Find where the given text appears and provide that cell's center as (X, Y) coordinate. 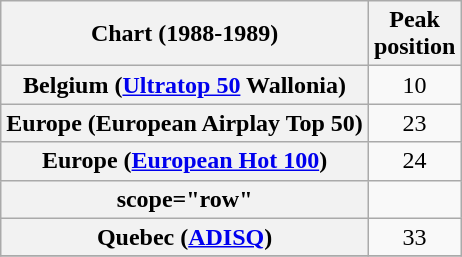
10 (414, 85)
Quebec (ADISQ) (185, 237)
Chart (1988-1989) (185, 34)
Peakposition (414, 34)
23 (414, 123)
Europe (European Hot 100) (185, 161)
scope="row" (185, 199)
Europe (European Airplay Top 50) (185, 123)
33 (414, 237)
24 (414, 161)
Belgium (Ultratop 50 Wallonia) (185, 85)
